Determine the (x, y) coordinate at the center of the cell enclosing the given text.  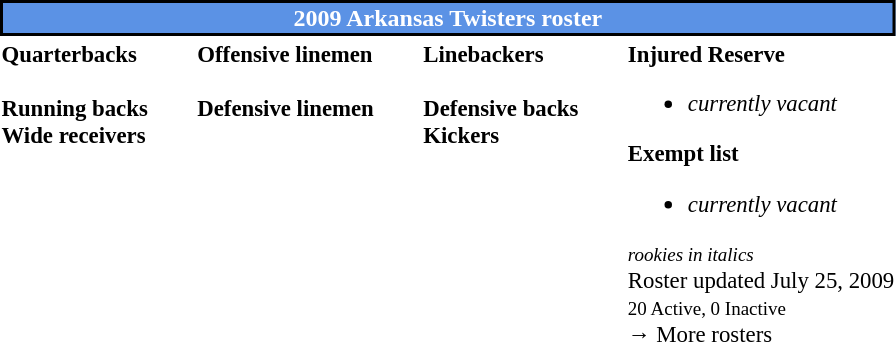
2009 Arkansas Twisters roster (448, 18)
